Return the (x, y) coordinate for the center point of the cell that contains the specified text.  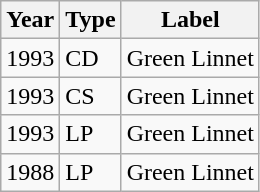
Label (190, 20)
Year (30, 20)
1988 (30, 172)
CD (90, 58)
Type (90, 20)
CS (90, 96)
